Determine the [X, Y] coordinate at the center of the cell enclosing the given text.  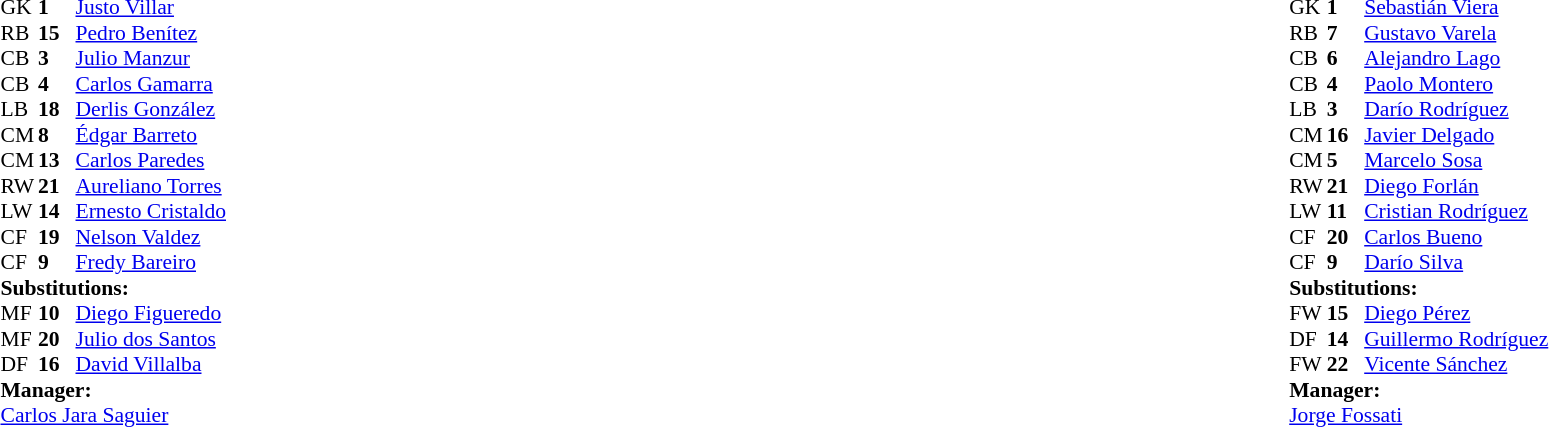
Julio dos Santos [154, 339]
8 [57, 135]
Diego Forlán [1456, 186]
Carlos Bueno [1456, 237]
Paolo Montero [1456, 84]
Diego Figueredo [154, 313]
10 [57, 313]
Darío Silva [1456, 263]
Nelson Valdez [154, 237]
Derlis González [154, 109]
19 [57, 237]
Ernesto Cristaldo [154, 211]
Javier Delgado [1456, 135]
7 [1346, 33]
Diego Pérez [1456, 313]
Gustavo Varela [1456, 33]
Darío Rodríguez [1456, 109]
Julio Manzur [154, 59]
Fredy Bareiro [154, 263]
Guillermo Rodríguez [1456, 339]
Pedro Benítez [154, 33]
Carlos Gamarra [154, 84]
18 [57, 109]
Édgar Barreto [154, 135]
Vicente Sánchez [1456, 365]
Carlos Paredes [154, 161]
Cristian Rodríguez [1456, 211]
5 [1346, 161]
6 [1346, 59]
Aureliano Torres [154, 186]
Marcelo Sosa [1456, 161]
11 [1346, 211]
David Villalba [154, 365]
13 [57, 161]
Alejandro Lago [1456, 59]
22 [1346, 365]
